Capture the cell that displays the provided text and extract its [X, Y] central coordinate. 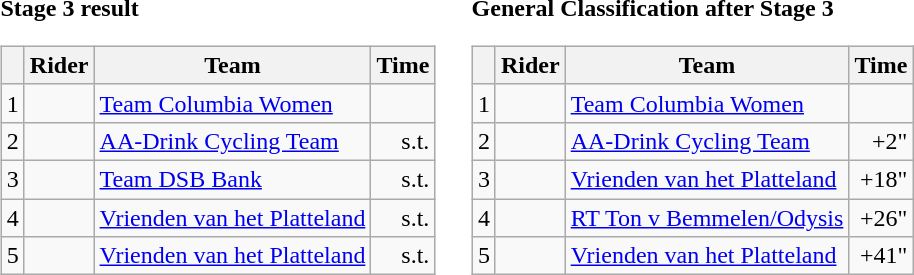
+26" [881, 217]
Team DSB Bank [232, 179]
+18" [881, 179]
+2" [881, 141]
RT Ton v Bemmelen/Odysis [707, 217]
+41" [881, 256]
